Locate the cell with the specified text and output its (x, y) center coordinate. 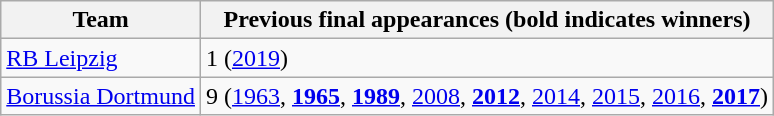
9 (1963, 1965, 1989, 2008, 2012, 2014, 2015, 2016, 2017) (486, 96)
Team (101, 20)
RB Leipzig (101, 58)
1 (2019) (486, 58)
Borussia Dortmund (101, 96)
Previous final appearances (bold indicates winners) (486, 20)
